Output the (x, y) coordinate of the center of the cell containing the given text.  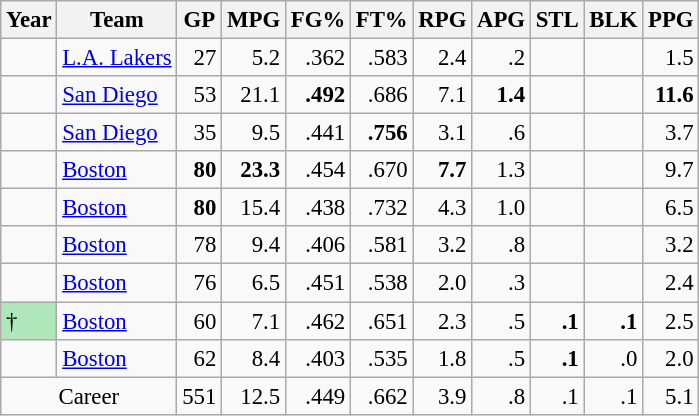
1.4 (502, 95)
.362 (318, 58)
8.4 (254, 358)
.756 (382, 133)
.462 (318, 321)
Team (117, 20)
.438 (318, 208)
2.3 (442, 321)
53 (200, 95)
.581 (382, 245)
RPG (442, 20)
.535 (382, 358)
.3 (502, 283)
FG% (318, 20)
5.1 (671, 396)
1.0 (502, 208)
MPG (254, 20)
.732 (382, 208)
APG (502, 20)
.583 (382, 58)
1.5 (671, 58)
1.8 (442, 358)
.451 (318, 283)
2.5 (671, 321)
.662 (382, 396)
.406 (318, 245)
27 (200, 58)
L.A. Lakers (117, 58)
35 (200, 133)
STL (557, 20)
.2 (502, 58)
.538 (382, 283)
GP (200, 20)
551 (200, 396)
.403 (318, 358)
4.3 (442, 208)
60 (200, 321)
.6 (502, 133)
Career (89, 396)
.454 (318, 170)
.449 (318, 396)
15.4 (254, 208)
23.3 (254, 170)
3.9 (442, 396)
3.1 (442, 133)
9.4 (254, 245)
Year (29, 20)
62 (200, 358)
7.7 (442, 170)
1.3 (502, 170)
PPG (671, 20)
.441 (318, 133)
21.1 (254, 95)
12.5 (254, 396)
3.7 (671, 133)
.670 (382, 170)
BLK (614, 20)
.686 (382, 95)
11.6 (671, 95)
.492 (318, 95)
9.5 (254, 133)
76 (200, 283)
† (29, 321)
78 (200, 245)
9.7 (671, 170)
5.2 (254, 58)
FT% (382, 20)
.0 (614, 358)
.651 (382, 321)
